Search for the cell housing the specified text and yield its [x, y] center coordinate. 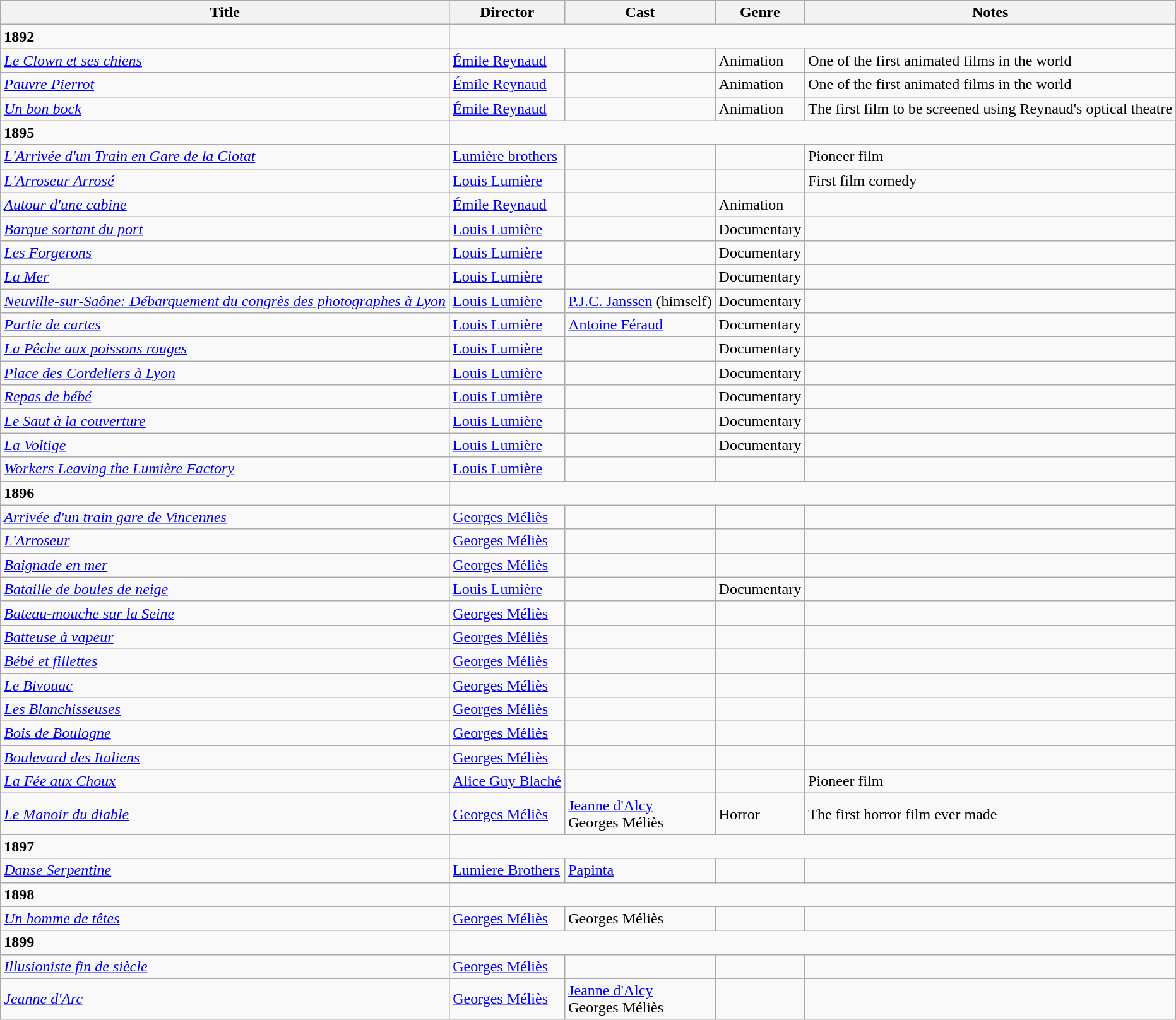
La Pêche aux poissons rouges [225, 349]
P.J.C. Janssen (himself) [640, 301]
La Mer [225, 276]
La Voltige [225, 445]
Workers Leaving the Lumière Factory [225, 469]
The first film to be screened using Reynaud's optical theatre [990, 109]
Horror [760, 814]
Place des Cordeliers à Lyon [225, 373]
First film comedy [990, 181]
Bataille de boules de neige [225, 589]
L'Arroseur [225, 541]
Pauvre Pierrot [225, 85]
Un bon bock [225, 109]
Le Bivouac [225, 685]
Boulevard des Italiens [225, 757]
Bois de Boulogne [225, 733]
Le Clown et ses chiens [225, 61]
L'Arroseur Arrosé [225, 181]
La Fée aux Choux [225, 781]
Cast [640, 13]
Arrivée d'un train gare de Vincennes [225, 517]
Les Forgerons [225, 252]
Baignade en mer [225, 565]
Batteuse à vapeur [225, 637]
Danse Serpentine [225, 870]
Neuville-sur-Saône: Débarquement du congrès des photographes à Lyon [225, 301]
1899 [225, 942]
Barque sortant du port [225, 228]
Title [225, 13]
Alice Guy Blaché [508, 781]
Le Manoir du diable [225, 814]
Lumière brothers [508, 157]
Papinta [640, 870]
Jeanne d'Arc [225, 999]
Notes [990, 13]
Lumiere Brothers [508, 870]
The first horror film ever made [990, 814]
L'Arrivée d'un Train en Gare de la Ciotat [225, 157]
Repas de bébé [225, 397]
Les Blanchisseuses [225, 709]
Illusioniste fin de siècle [225, 966]
Un homme de têtes [225, 918]
Bébé et fillettes [225, 661]
Director [508, 13]
1897 [225, 846]
Partie de cartes [225, 325]
Genre [760, 13]
Bateau-mouche sur la Seine [225, 613]
Autour d'une cabine [225, 205]
1896 [225, 493]
1895 [225, 133]
Antoine Féraud [640, 325]
Le Saut à la couverture [225, 421]
1898 [225, 894]
1892 [225, 37]
